Identify which cell holds the provided text, then report its [X, Y] central coordinate. 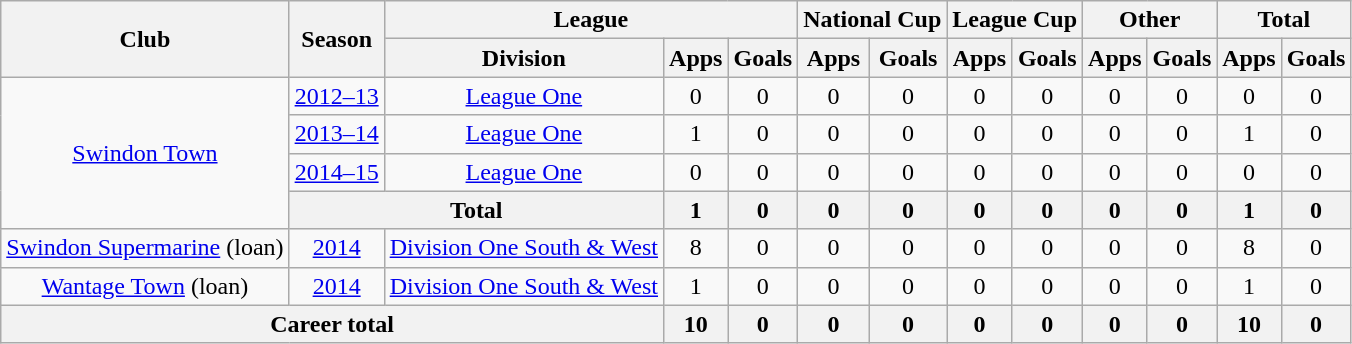
2013–14 [336, 134]
Other [1150, 20]
League Cup [1015, 20]
National Cup [872, 20]
League [591, 20]
2014–15 [336, 172]
Swindon Supermarine (loan) [145, 248]
Division [524, 58]
Career total [332, 324]
Wantage Town (loan) [145, 286]
Club [145, 39]
Season [336, 39]
Swindon Town [145, 153]
2012–13 [336, 96]
